Determine the (x, y) coordinate at the center of the cell enclosing the given text.  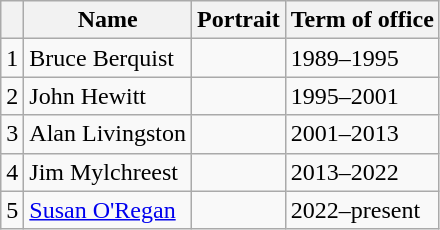
2001–2013 (362, 134)
1 (12, 58)
4 (12, 172)
Jim Mylchreest (108, 172)
Portrait (239, 20)
2013–2022 (362, 172)
Name (108, 20)
Susan O'Regan (108, 210)
2022–present (362, 210)
Bruce Berquist (108, 58)
1989–1995 (362, 58)
John Hewitt (108, 96)
3 (12, 134)
Alan Livingston (108, 134)
5 (12, 210)
Term of office (362, 20)
1995–2001 (362, 96)
2 (12, 96)
